Pinpoint the cell where the given text exists, returning its (X, Y) midpoint coordinate. 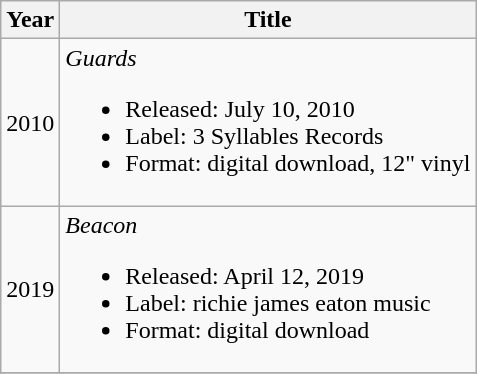
Year (30, 20)
GuardsReleased: July 10, 2010Label: 3 Syllables RecordsFormat: digital download, 12" vinyl (268, 122)
2010 (30, 122)
Title (268, 20)
2019 (30, 290)
BeaconReleased: April 12, 2019Label: richie james eaton musicFormat: digital download (268, 290)
